Scan for the cell matching the given text and deliver its (x, y) coordinate at center. 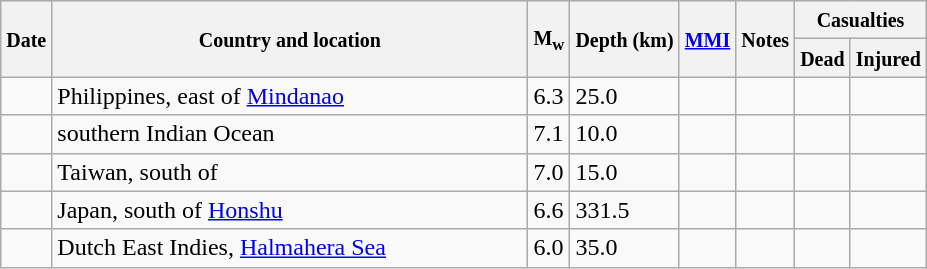
Casualties (861, 20)
Depth (km) (624, 39)
35.0 (624, 248)
Dead (823, 58)
Mw (549, 39)
Taiwan, south of (290, 172)
Country and location (290, 39)
10.0 (624, 134)
15.0 (624, 172)
Injured (888, 58)
7.1 (549, 134)
Japan, south of Honshu (290, 210)
MMI (708, 39)
7.0 (549, 172)
6.0 (549, 248)
Date (26, 39)
331.5 (624, 210)
6.3 (549, 96)
Dutch East Indies, Halmahera Sea (290, 248)
25.0 (624, 96)
6.6 (549, 210)
Notes (766, 39)
Philippines, east of Mindanao (290, 96)
southern Indian Ocean (290, 134)
